Locate the cell with the specified text and output its (X, Y) center coordinate. 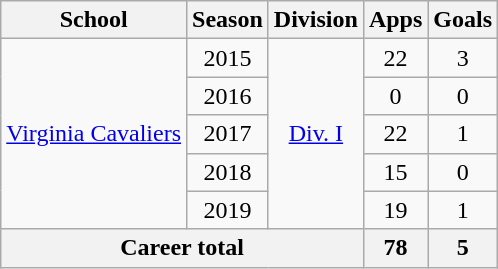
Div. I (316, 134)
2015 (228, 58)
Division (316, 20)
Season (228, 20)
Virginia Cavaliers (94, 134)
School (94, 20)
5 (463, 248)
Career total (182, 248)
78 (395, 248)
2019 (228, 210)
2017 (228, 134)
2018 (228, 172)
2016 (228, 96)
3 (463, 58)
15 (395, 172)
Apps (395, 20)
19 (395, 210)
Goals (463, 20)
